Return the [x, y] coordinate for the center point of the cell that contains the specified text.  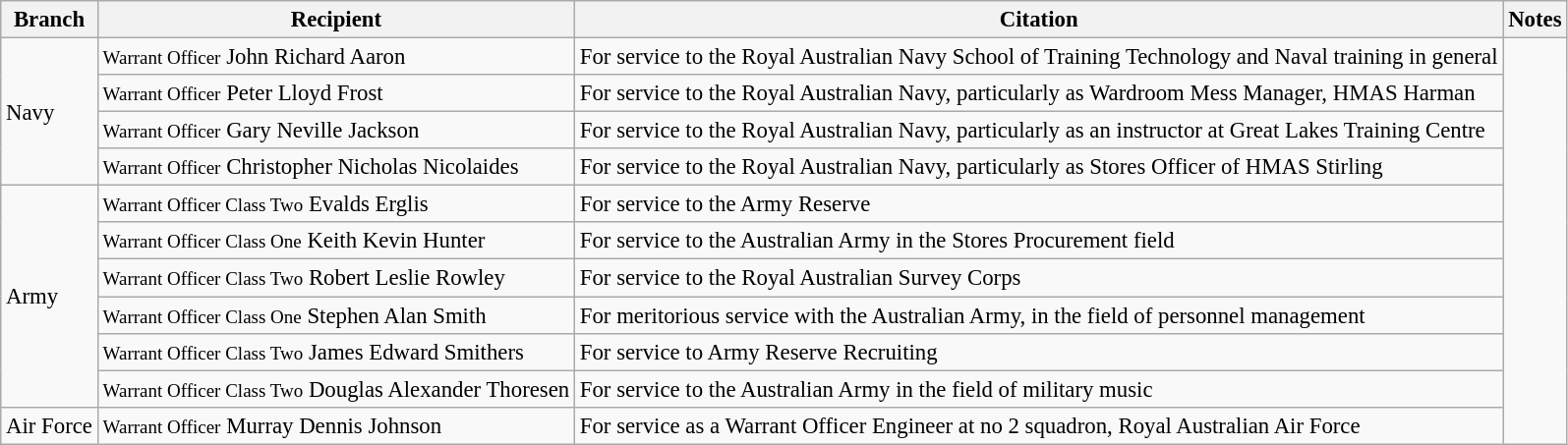
Notes [1536, 20]
Warrant Officer Class Two Robert Leslie Rowley [336, 278]
Warrant Officer Peter Lloyd Frost [336, 93]
For service to the Royal Australian Navy School of Training Technology and Naval training in general [1039, 57]
Warrant Officer John Richard Aaron [336, 57]
Warrant Officer Class Two Evalds Erglis [336, 204]
Warrant Officer Christopher Nicholas Nicolaides [336, 167]
Branch [49, 20]
Warrant Officer Class Two James Edward Smithers [336, 352]
For service to the Royal Australian Navy, particularly as Stores Officer of HMAS Stirling [1039, 167]
Warrant Officer Murray Dennis Johnson [336, 425]
Warrant Officer Class One Keith Kevin Hunter [336, 241]
For service to the Royal Australian Navy, particularly as an instructor at Great Lakes Training Centre [1039, 131]
Air Force [49, 425]
Army [49, 297]
Warrant Officer Class Two Douglas Alexander Thoresen [336, 389]
For service to Army Reserve Recruiting [1039, 352]
Recipient [336, 20]
Warrant Officer Class One Stephen Alan Smith [336, 315]
For service to the Army Reserve [1039, 204]
For service to the Royal Australian Navy, particularly as Wardroom Mess Manager, HMAS Harman [1039, 93]
For service to the Australian Army in the field of military music [1039, 389]
For service as a Warrant Officer Engineer at no 2 squadron, Royal Australian Air Force [1039, 425]
Citation [1039, 20]
Warrant Officer Gary Neville Jackson [336, 131]
For meritorious service with the Australian Army, in the field of personnel management [1039, 315]
For service to the Royal Australian Survey Corps [1039, 278]
Navy [49, 112]
For service to the Australian Army in the Stores Procurement field [1039, 241]
